Return the (X, Y) coordinate for the center point of the cell that contains the specified text.  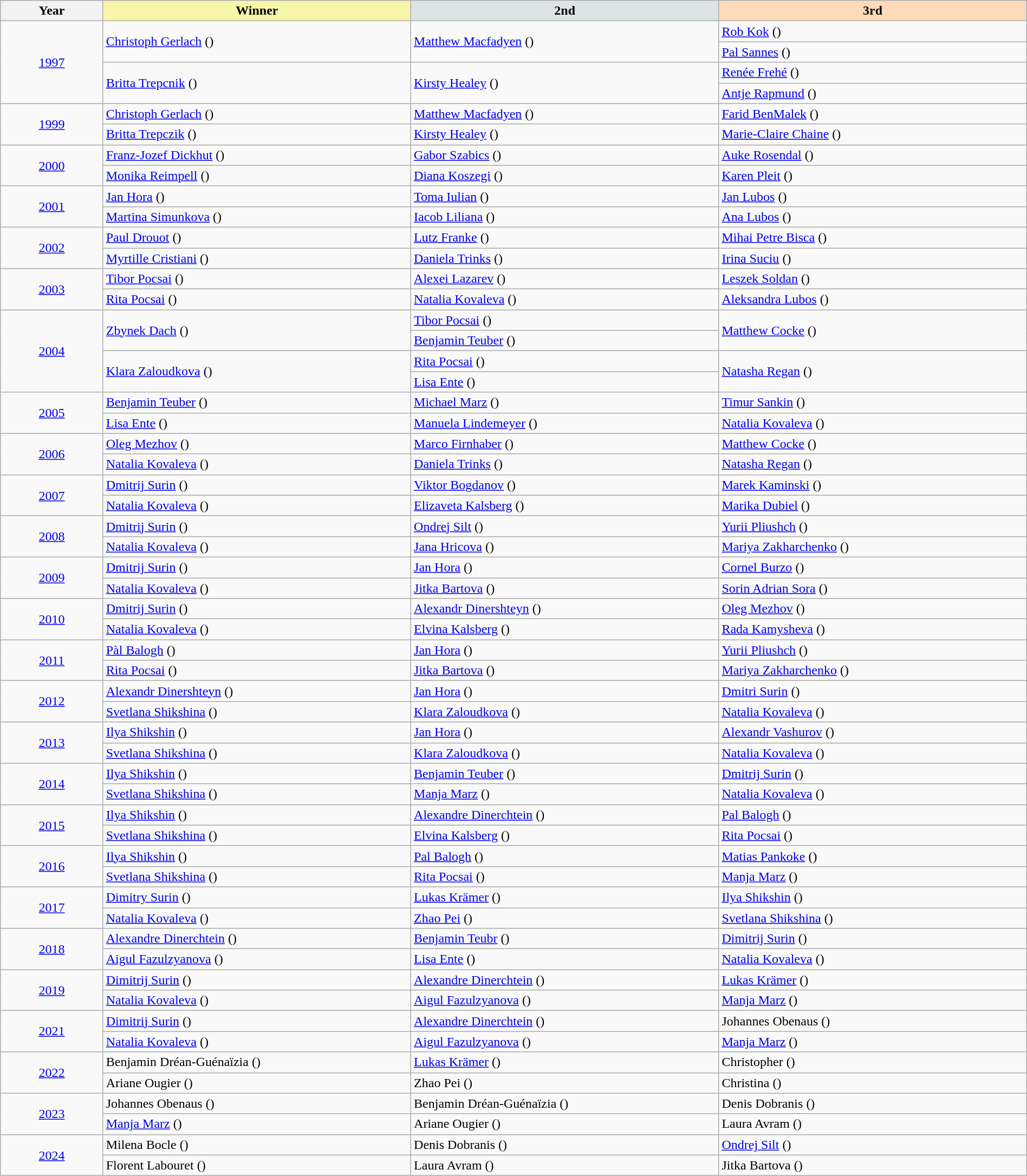
Paul Drouot () (257, 237)
Timur Sankin () (873, 402)
2014 (52, 784)
Myrtille Cristiani () (257, 258)
2001 (52, 206)
Winner (257, 11)
Renée Frehé () (873, 73)
Monika Reimpell () (257, 176)
2012 (52, 701)
Michael Marz () (565, 402)
1999 (52, 124)
Dimitry Surin () (257, 897)
Florent Labouret () (257, 1165)
Alexei Lazarev () (565, 279)
Elizaveta Kalsberg () (565, 505)
Sorin Adrian Sora () (873, 588)
2007 (52, 495)
2015 (52, 825)
2023 (52, 1114)
2004 (52, 351)
Antje Rapmund () (873, 93)
Gabor Szabics () (565, 155)
2022 (52, 1073)
2017 (52, 907)
Lutz Franke () (565, 237)
Pal Sannes () (873, 52)
Benjamin Teubr () (565, 939)
2013 (52, 743)
Manuela Lindemeyer () (565, 423)
Dmitri Surin () (873, 691)
2000 (52, 165)
Christopher () (873, 1062)
1997 (52, 62)
Cornel Burzo () (873, 567)
Farid BenMalek () (873, 114)
2010 (52, 619)
Rob Kok () (873, 31)
Mihai Petre Bisca () (873, 237)
Christina () (873, 1083)
2024 (52, 1155)
Franz-Jozef Dickhut () (257, 155)
Leszek Soldan () (873, 279)
Irina Suciu () (873, 258)
Britta Trepcnik () (257, 83)
2011 (52, 660)
Iacob Liliana () (565, 217)
Britta Trepczik () (257, 134)
2006 (52, 454)
Marek Kaminski () (873, 485)
2021 (52, 1031)
2002 (52, 248)
2nd (565, 11)
Marika Dubiel () (873, 505)
2018 (52, 949)
Martina Simunkova () (257, 217)
Ana Lubos () (873, 217)
Viktor Bogdanov () (565, 485)
2008 (52, 536)
2019 (52, 990)
Alexandr Vashurov () (873, 732)
2009 (52, 577)
Marco Firnhaber () (565, 444)
Toma Iulian () (565, 196)
Marie-Claire Chaine () (873, 134)
Pàl Balogh () (257, 650)
Auke Rosendal () (873, 155)
Zbynek Dach () (257, 330)
Karen Pleit () (873, 176)
2005 (52, 413)
2003 (52, 289)
Year (52, 11)
Diana Koszegi () (565, 176)
Aleksandra Lubos () (873, 300)
Rada Kamysheva () (873, 629)
Matias Pankoke () (873, 856)
Milena Bocle () (257, 1145)
2016 (52, 866)
3rd (873, 11)
Jana Hricova () (565, 547)
Jan Lubos () (873, 196)
